Determine the (X, Y) coordinate at the center of the cell enclosing the given text.  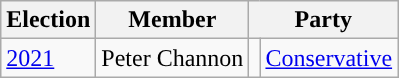
Peter Channon (172, 58)
Conservative (329, 58)
2021 (48, 58)
Member (172, 20)
Party (324, 20)
Election (48, 20)
